Scan for the cell matching the given text and deliver its [x, y] coordinate at center. 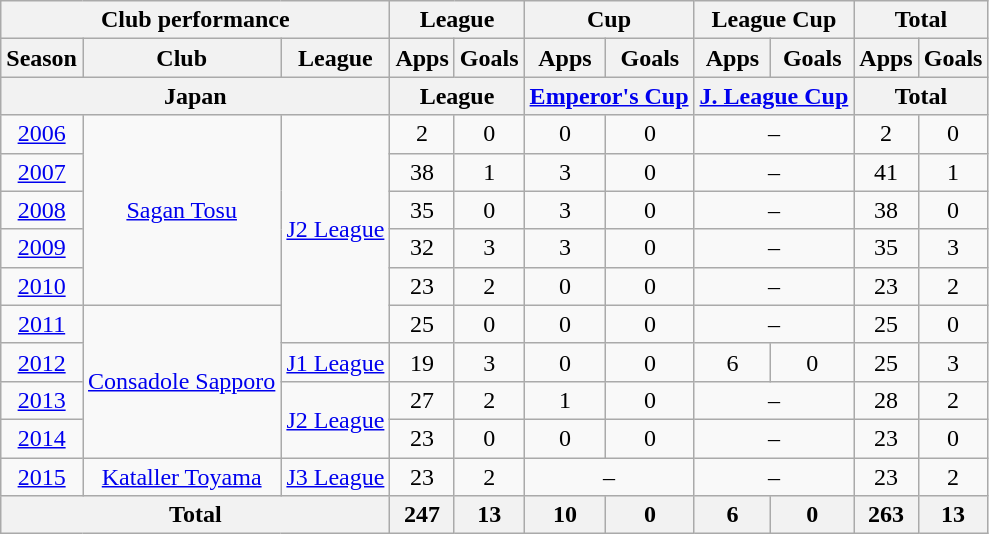
Emperor's Cup [609, 96]
2015 [42, 477]
Club performance [196, 20]
10 [565, 515]
2013 [42, 400]
Season [42, 58]
27 [422, 400]
J. League Cup [774, 96]
Club [181, 58]
32 [422, 248]
Sagan Tosu [181, 210]
League Cup [774, 20]
19 [422, 362]
2014 [42, 438]
J3 League [336, 477]
Japan [196, 96]
J1 League [336, 362]
2007 [42, 172]
2012 [42, 362]
Consadole Sapporo [181, 381]
2006 [42, 134]
Cup [609, 20]
263 [886, 515]
41 [886, 172]
2010 [42, 286]
28 [886, 400]
Kataller Toyama [181, 477]
2008 [42, 210]
247 [422, 515]
2009 [42, 248]
2011 [42, 324]
